Return the [x, y] coordinate for the center point of the cell that contains the specified text.  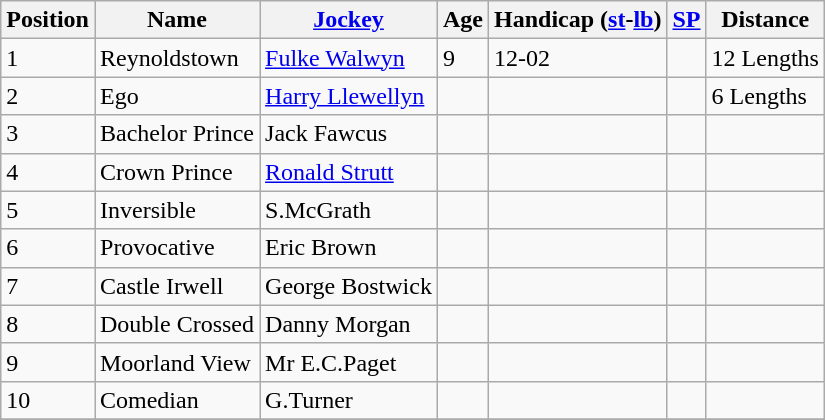
Mr E.C.Paget [349, 362]
Provocative [176, 248]
Fulke Walwyn [349, 58]
Moorland View [176, 362]
8 [48, 324]
12-02 [578, 58]
Ronald Strutt [349, 172]
Distance [765, 20]
G.Turner [349, 400]
7 [48, 286]
S.McGrath [349, 210]
3 [48, 134]
4 [48, 172]
5 [48, 210]
Comedian [176, 400]
George Bostwick [349, 286]
1 [48, 58]
Harry Llewellyn [349, 96]
Ego [176, 96]
Danny Morgan [349, 324]
Eric Brown [349, 248]
Reynoldstown [176, 58]
2 [48, 96]
Bachelor Prince [176, 134]
Age [462, 20]
12 Lengths [765, 58]
Castle Irwell [176, 286]
Jack Fawcus [349, 134]
Double Crossed [176, 324]
SP [686, 20]
6 [48, 248]
Inversible [176, 210]
Jockey [349, 20]
6 Lengths [765, 96]
10 [48, 400]
Name [176, 20]
Handicap (st-lb) [578, 20]
Position [48, 20]
Crown Prince [176, 172]
